Output the [X, Y] coordinate of the center of the cell containing the given text.  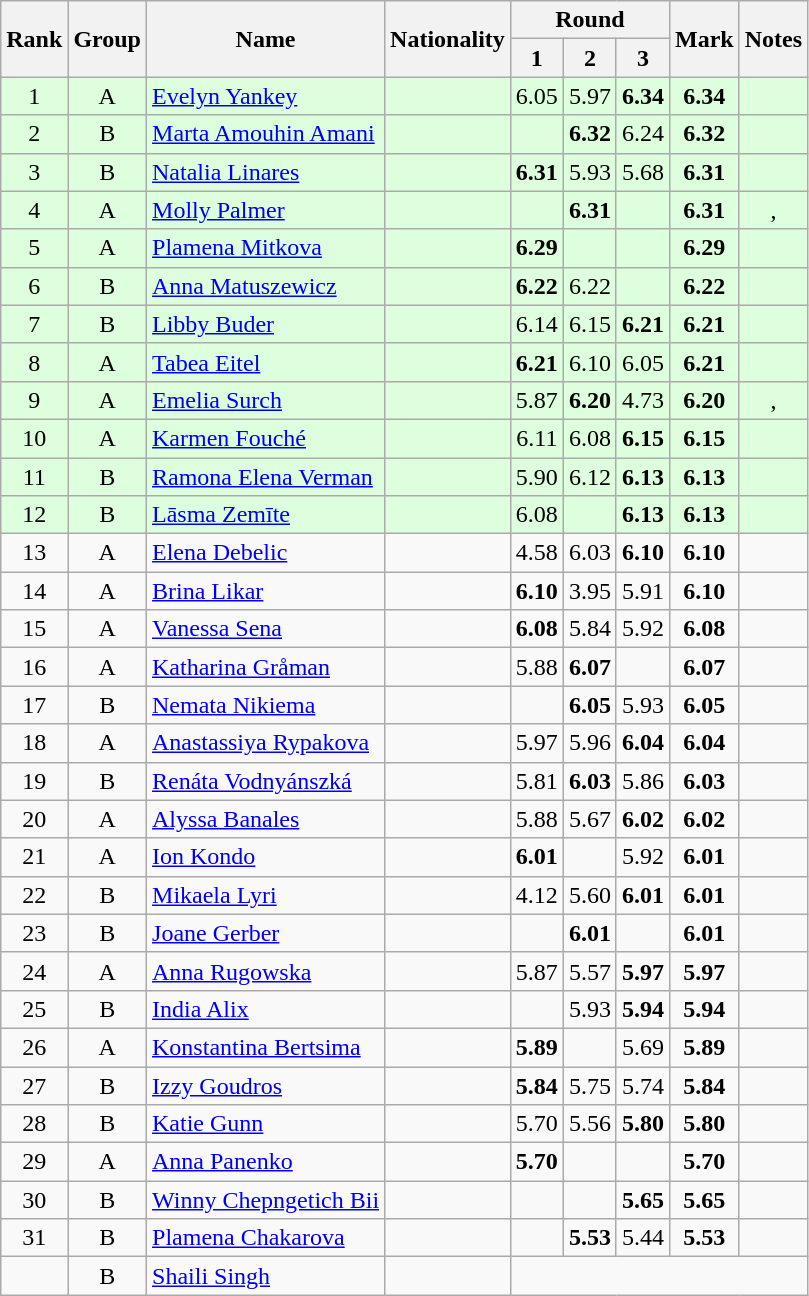
Lāsma Zemīte [266, 515]
Name [266, 39]
9 [34, 400]
15 [34, 629]
Plamena Chakarova [266, 1238]
21 [34, 857]
India Alix [266, 1009]
16 [34, 667]
Mikaela Lyri [266, 895]
Mark [705, 39]
Renáta Vodnyánszká [266, 781]
Elena Debelic [266, 553]
Katie Gunn [266, 1124]
Karmen Fouché [266, 438]
Vanessa Sena [266, 629]
Nemata Nikiema [266, 705]
4.73 [642, 400]
Anna Panenko [266, 1162]
5 [34, 248]
Anna Matuszewicz [266, 286]
Katharina Gråman [266, 667]
5.67 [590, 819]
5.91 [642, 591]
Rank [34, 39]
Konstantina Bertsima [266, 1047]
20 [34, 819]
Plamena Mitkova [266, 248]
Ion Kondo [266, 857]
24 [34, 971]
Shaili Singh [266, 1276]
5.56 [590, 1124]
Natalia Linares [266, 172]
Tabea Eitel [266, 362]
7 [34, 324]
19 [34, 781]
26 [34, 1047]
31 [34, 1238]
Alyssa Banales [266, 819]
29 [34, 1162]
Group [108, 39]
Evelyn Yankey [266, 96]
10 [34, 438]
5.96 [590, 743]
23 [34, 933]
6.24 [642, 134]
Winny Chepngetich Bii [266, 1200]
Izzy Goudros [266, 1085]
11 [34, 477]
5.44 [642, 1238]
4.58 [536, 553]
30 [34, 1200]
5.81 [536, 781]
4 [34, 210]
25 [34, 1009]
Brina Likar [266, 591]
4.12 [536, 895]
6 [34, 286]
5.60 [590, 895]
28 [34, 1124]
Anastassiya Rypakova [266, 743]
5.86 [642, 781]
Anna Rugowska [266, 971]
5.57 [590, 971]
Nationality [448, 39]
5.68 [642, 172]
17 [34, 705]
27 [34, 1085]
18 [34, 743]
5.90 [536, 477]
13 [34, 553]
5.74 [642, 1085]
Molly Palmer [266, 210]
3.95 [590, 591]
14 [34, 591]
6.12 [590, 477]
Round [590, 20]
8 [34, 362]
Joane Gerber [266, 933]
5.69 [642, 1047]
Emelia Surch [266, 400]
6.11 [536, 438]
12 [34, 515]
Notes [773, 39]
22 [34, 895]
6.14 [536, 324]
5.75 [590, 1085]
Libby Buder [266, 324]
Ramona Elena Verman [266, 477]
Marta Amouhin Amani [266, 134]
